Return [x, y] of the center of cell containing provided text 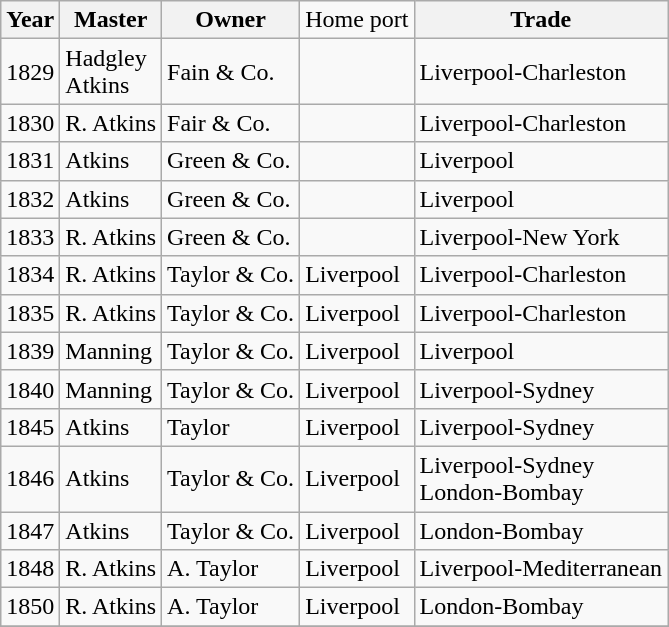
1840 [30, 389]
Liverpool-New York [541, 237]
1833 [30, 237]
1829 [30, 72]
Year [30, 20]
Liverpool-Mediterranean [541, 569]
1845 [30, 427]
Master [111, 20]
1830 [30, 123]
1848 [30, 569]
1839 [30, 351]
1850 [30, 607]
1834 [30, 275]
Home port [357, 20]
Trade [541, 20]
Fair & Co. [231, 123]
Fain & Co. [231, 72]
1831 [30, 161]
1847 [30, 531]
Liverpool-SydneyLondon-Bombay [541, 478]
Hadgley Atkins [111, 72]
1835 [30, 313]
1832 [30, 199]
Owner [231, 20]
Taylor [231, 427]
1846 [30, 478]
